Identify which cell holds the provided text, then report its [x, y] central coordinate. 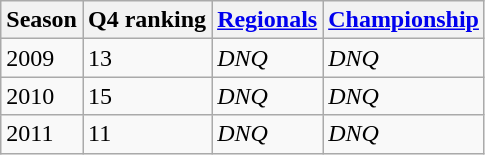
2011 [42, 134]
15 [146, 96]
Q4 ranking [146, 20]
2010 [42, 96]
Regionals [268, 20]
13 [146, 58]
11 [146, 134]
Season [42, 20]
2009 [42, 58]
Championship [404, 20]
